Output the (X, Y) coordinate of the center of the cell containing the given text.  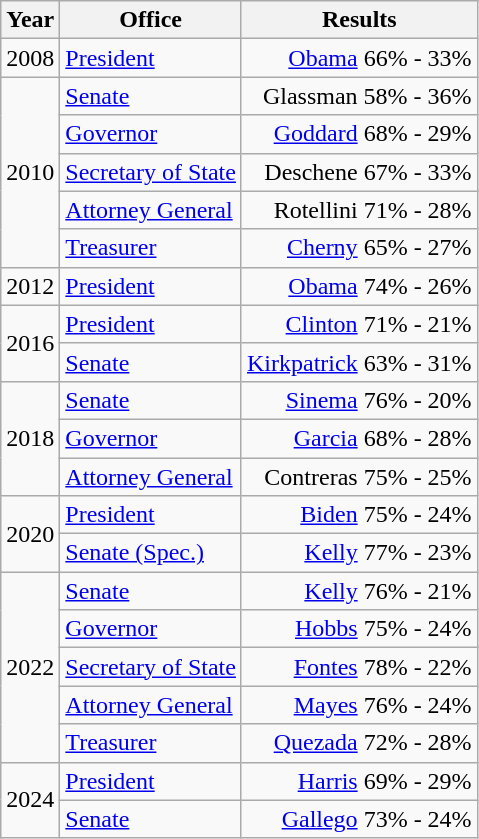
2022 (30, 667)
Sinema 76% - 20% (359, 400)
Senate (Spec.) (151, 553)
Harris 69% - 29% (359, 781)
2012 (30, 286)
2010 (30, 172)
2008 (30, 58)
Office (151, 20)
2018 (30, 438)
Rotellini 71% - 28% (359, 210)
Hobbs 75% - 24% (359, 629)
Gallego 73% - 24% (359, 819)
Quezada 72% - 28% (359, 743)
2016 (30, 343)
Year (30, 20)
Biden 75% - 24% (359, 515)
Cherny 65% - 27% (359, 248)
Fontes 78% - 22% (359, 667)
Garcia 68% - 28% (359, 438)
Glassman 58% - 36% (359, 96)
Obama 66% - 33% (359, 58)
Deschene 67% - 33% (359, 172)
Clinton 71% - 21% (359, 324)
Contreras 75% - 25% (359, 477)
Mayes 76% - 24% (359, 705)
Obama 74% - 26% (359, 286)
Kelly 77% - 23% (359, 553)
Results (359, 20)
Kelly 76% - 21% (359, 591)
Kirkpatrick 63% - 31% (359, 362)
2024 (30, 800)
Goddard 68% - 29% (359, 134)
2020 (30, 534)
